Provide the (X, Y) coordinate of the cell's center where the given text is located.  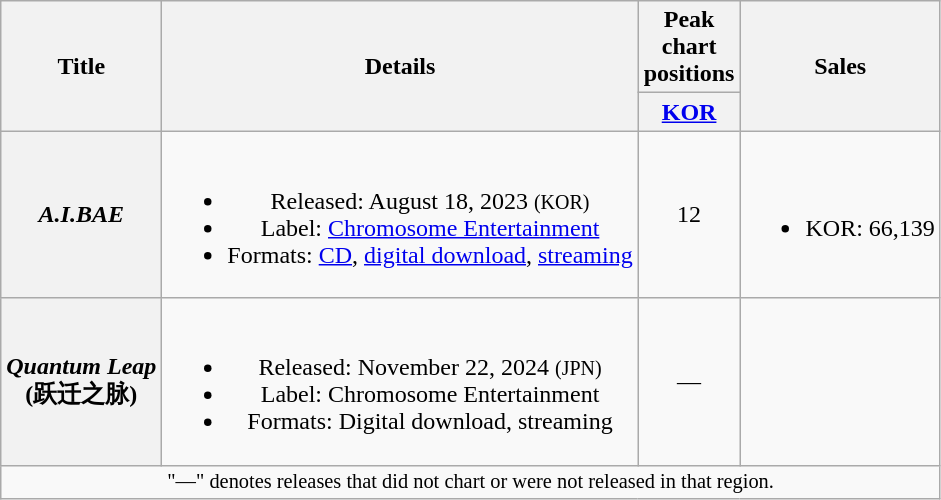
Peak chart positions (689, 47)
Title (82, 66)
KOR: 66,139 (840, 214)
— (689, 382)
KOR (689, 112)
Released: August 18, 2023 (KOR)Label: Chromosome EntertainmentFormats: CD, digital download, streaming (400, 214)
"—" denotes releases that did not chart or were not released in that region. (471, 482)
Quantum Leap (跃迁之脉) (82, 382)
Sales (840, 66)
Details (400, 66)
12 (689, 214)
Released: November 22, 2024 (JPN)Label: Chromosome EntertainmentFormats: Digital download, streaming (400, 382)
A.I.BAE (82, 214)
